Detect which cell encompasses the target text, then output its [X, Y] center coordinate. 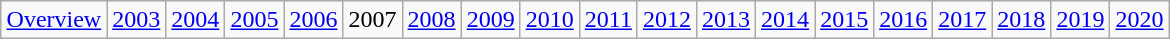
2004 [196, 20]
2015 [844, 20]
2019 [1080, 20]
2008 [432, 20]
2009 [490, 20]
2003 [136, 20]
2014 [786, 20]
2020 [1140, 20]
2018 [1022, 20]
2016 [904, 20]
2012 [666, 20]
2005 [254, 20]
2007 [372, 20]
Overview [54, 20]
2013 [726, 20]
2017 [962, 20]
2006 [314, 20]
2011 [608, 20]
2010 [550, 20]
